Identify which cell holds the provided text, then report its (X, Y) central coordinate. 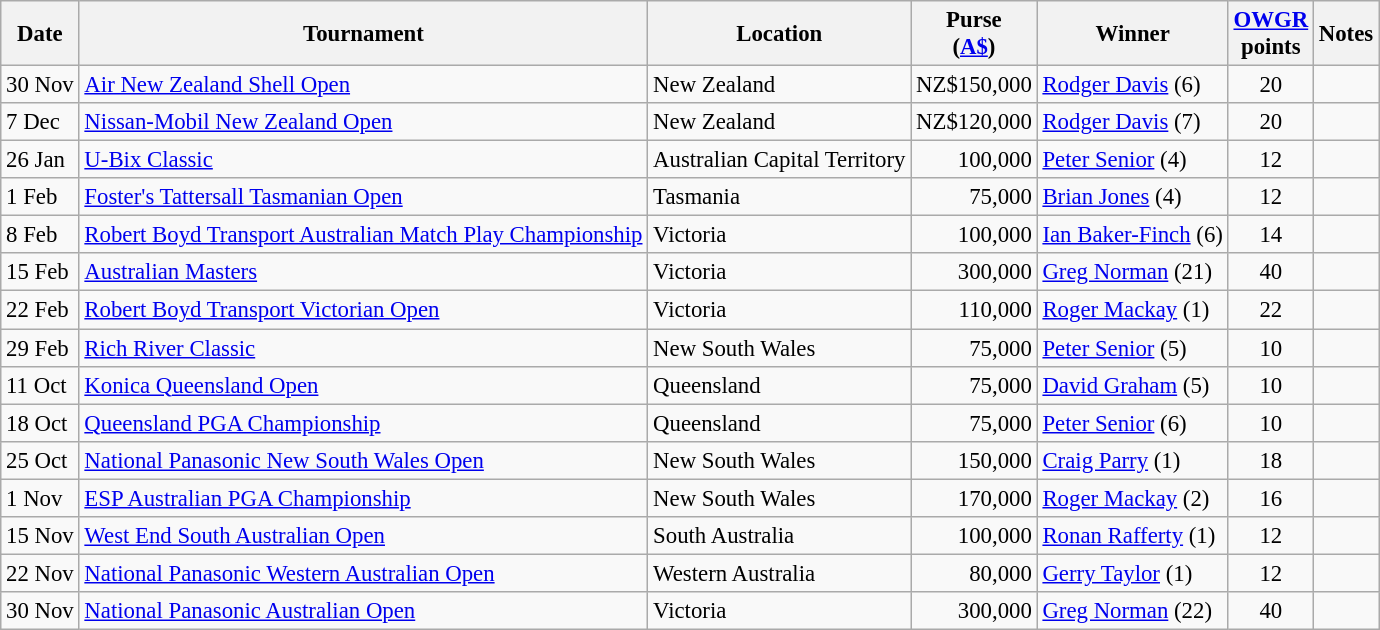
170,000 (974, 498)
Robert Boyd Transport Australian Match Play Championship (364, 235)
Roger Mackay (2) (1132, 498)
National Panasonic New South Wales Open (364, 460)
National Panasonic Australian Open (364, 611)
National Panasonic Western Australian Open (364, 573)
David Graham (5) (1132, 385)
Tournament (364, 34)
Greg Norman (21) (1132, 273)
15 Nov (40, 536)
Roger Mackay (1) (1132, 310)
OWGRpoints (1270, 34)
Queensland PGA Championship (364, 423)
7 Dec (40, 122)
Air New Zealand Shell Open (364, 85)
22 Nov (40, 573)
NZ$150,000 (974, 85)
Tasmania (780, 197)
150,000 (974, 460)
Western Australia (780, 573)
8 Feb (40, 235)
ESP Australian PGA Championship (364, 498)
Australian Masters (364, 273)
Foster's Tattersall Tasmanian Open (364, 197)
14 (1270, 235)
Robert Boyd Transport Victorian Open (364, 310)
Gerry Taylor (1) (1132, 573)
22 Feb (40, 310)
Rich River Classic (364, 348)
Greg Norman (22) (1132, 611)
Nissan-Mobil New Zealand Open (364, 122)
Craig Parry (1) (1132, 460)
Location (780, 34)
Peter Senior (4) (1132, 160)
Notes (1346, 34)
1 Feb (40, 197)
Winner (1132, 34)
Ian Baker-Finch (6) (1132, 235)
Konica Queensland Open (364, 385)
80,000 (974, 573)
26 Jan (40, 160)
Date (40, 34)
Rodger Davis (7) (1132, 122)
Rodger Davis (6) (1132, 85)
U-Bix Classic (364, 160)
1 Nov (40, 498)
Ronan Rafferty (1) (1132, 536)
South Australia (780, 536)
25 Oct (40, 460)
Purse(A$) (974, 34)
29 Feb (40, 348)
15 Feb (40, 273)
West End South Australian Open (364, 536)
110,000 (974, 310)
18 (1270, 460)
18 Oct (40, 423)
Peter Senior (6) (1132, 423)
11 Oct (40, 385)
NZ$120,000 (974, 122)
Brian Jones (4) (1132, 197)
Australian Capital Territory (780, 160)
22 (1270, 310)
16 (1270, 498)
Peter Senior (5) (1132, 348)
